Return the (x, y) coordinate for the center point of the cell that contains the specified text.  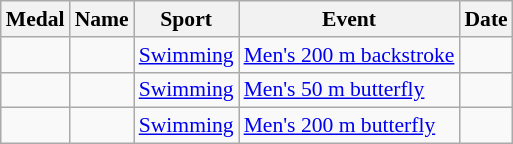
Date (486, 19)
Medal (36, 19)
Men's 200 m backstroke (350, 55)
Name (102, 19)
Sport (186, 19)
Men's 50 m butterfly (350, 90)
Men's 200 m butterfly (350, 126)
Event (350, 19)
